Return the (x, y) coordinate for the center point of the cell that contains the specified text.  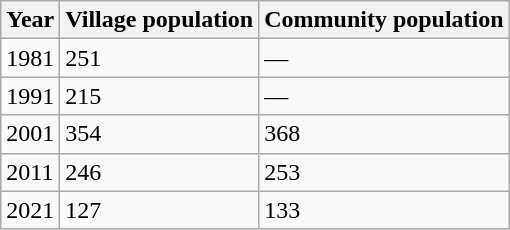
368 (384, 134)
2011 (30, 172)
133 (384, 210)
Community population (384, 20)
2021 (30, 210)
Year (30, 20)
354 (160, 134)
253 (384, 172)
Village population (160, 20)
215 (160, 96)
1991 (30, 96)
246 (160, 172)
2001 (30, 134)
1981 (30, 58)
251 (160, 58)
127 (160, 210)
